Identify which cell holds the provided text, then report its [X, Y] central coordinate. 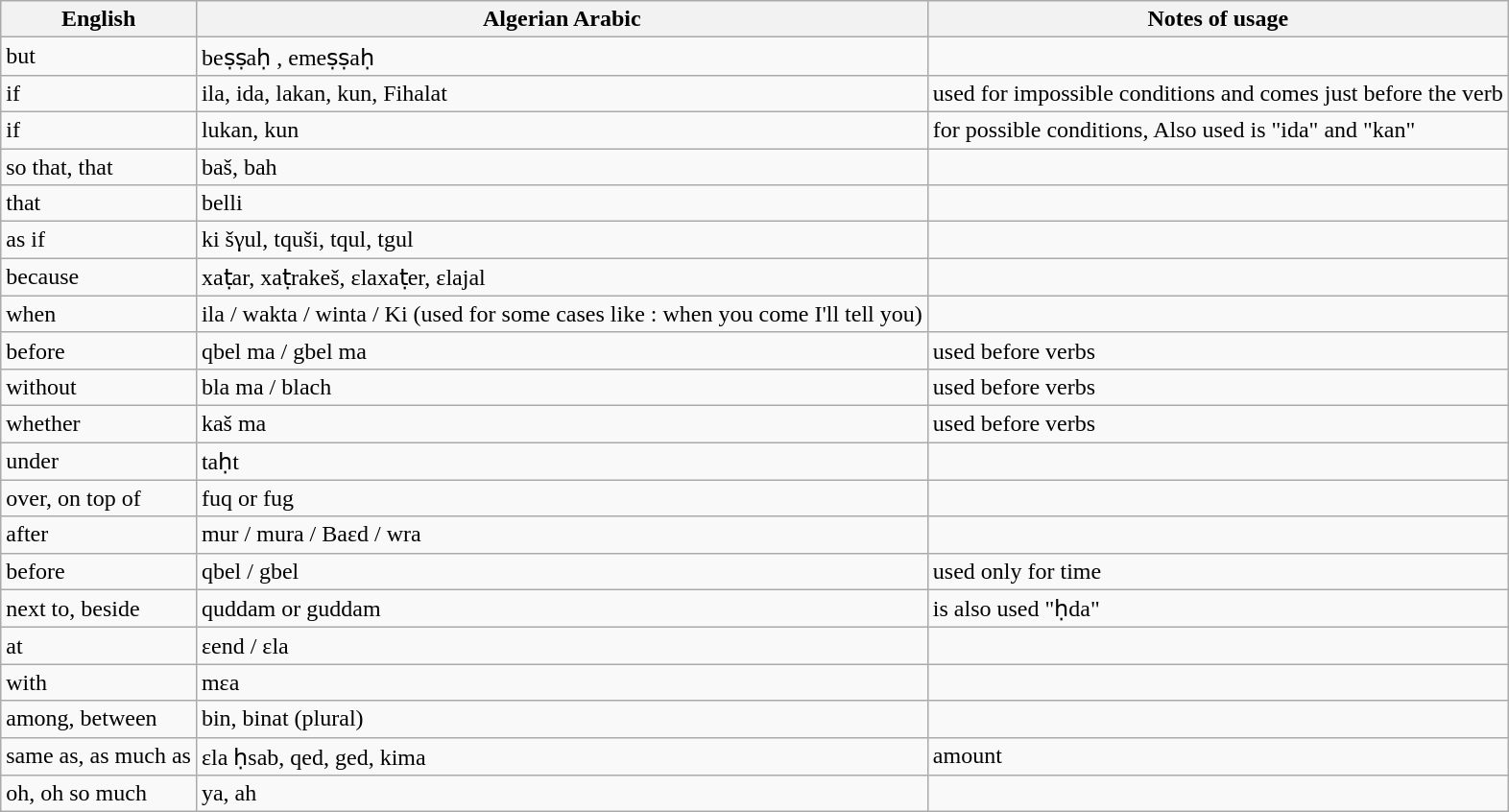
kaš ma [562, 423]
ila / wakta / winta / Ki (used for some cases like : when you come I'll tell you) [562, 314]
is also used "ḥda" [1217, 609]
with [99, 682]
oh, oh so much [99, 794]
under [99, 461]
without [99, 387]
εend / εla [562, 646]
used only for time [1217, 571]
beṣṣaḥ , emeṣṣaḥ [562, 57]
qbel / gbel [562, 571]
Notes of usage [1217, 19]
xaṭar, xaṭrakeš, εlaxaṭer, εlajal [562, 277]
but [99, 57]
among, between [99, 719]
ila, ida, lakan, kun, Fihalat [562, 93]
εla ḥsab, qed, ged, kima [562, 756]
qbel ma / gbel ma [562, 350]
whether [99, 423]
bla ma / blach [562, 387]
for possible conditions, Also used is "ida" and "kan" [1217, 130]
that [99, 203]
lukan, kun [562, 130]
bin, binat (plural) [562, 719]
as if [99, 240]
fuq or fug [562, 498]
after [99, 535]
quddam or guddam [562, 609]
baš, bah [562, 166]
so that, that [99, 166]
at [99, 646]
used for impossible conditions and comes just before the verb [1217, 93]
ki šγul, tquši, tqul, tgul [562, 240]
taḥt [562, 461]
mur / mura / Baεd / wra [562, 535]
belli [562, 203]
amount [1217, 756]
next to, beside [99, 609]
same as, as much as [99, 756]
when [99, 314]
ya, ah [562, 794]
Algerian Arabic [562, 19]
mεa [562, 682]
English [99, 19]
over, on top of [99, 498]
because [99, 277]
